For the text-containing cell, return its midpoint in [x, y] coordinate format. 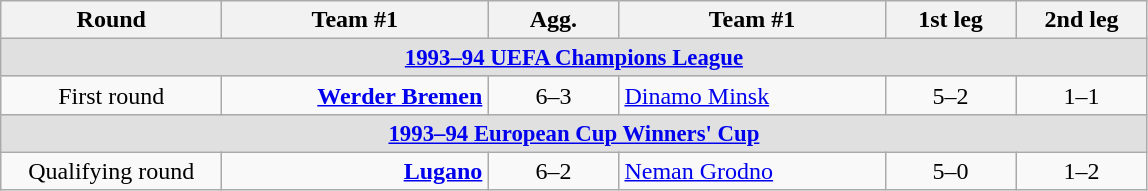
1st leg [950, 20]
Agg. [554, 20]
1–1 [1082, 95]
Qualifying round [112, 171]
Lugano [355, 171]
1993–94 UEFA Champions League [574, 58]
1–2 [1082, 171]
Round [112, 20]
2nd leg [1082, 20]
1993–94 European Cup Winners' Cup [574, 133]
6–3 [554, 95]
5–0 [950, 171]
First round [112, 95]
6–2 [554, 171]
Neman Grodno [752, 171]
Werder Bremen [355, 95]
Dinamo Minsk [752, 95]
5–2 [950, 95]
